Provide the (X, Y) coordinate of the cell's center where the given text is located.  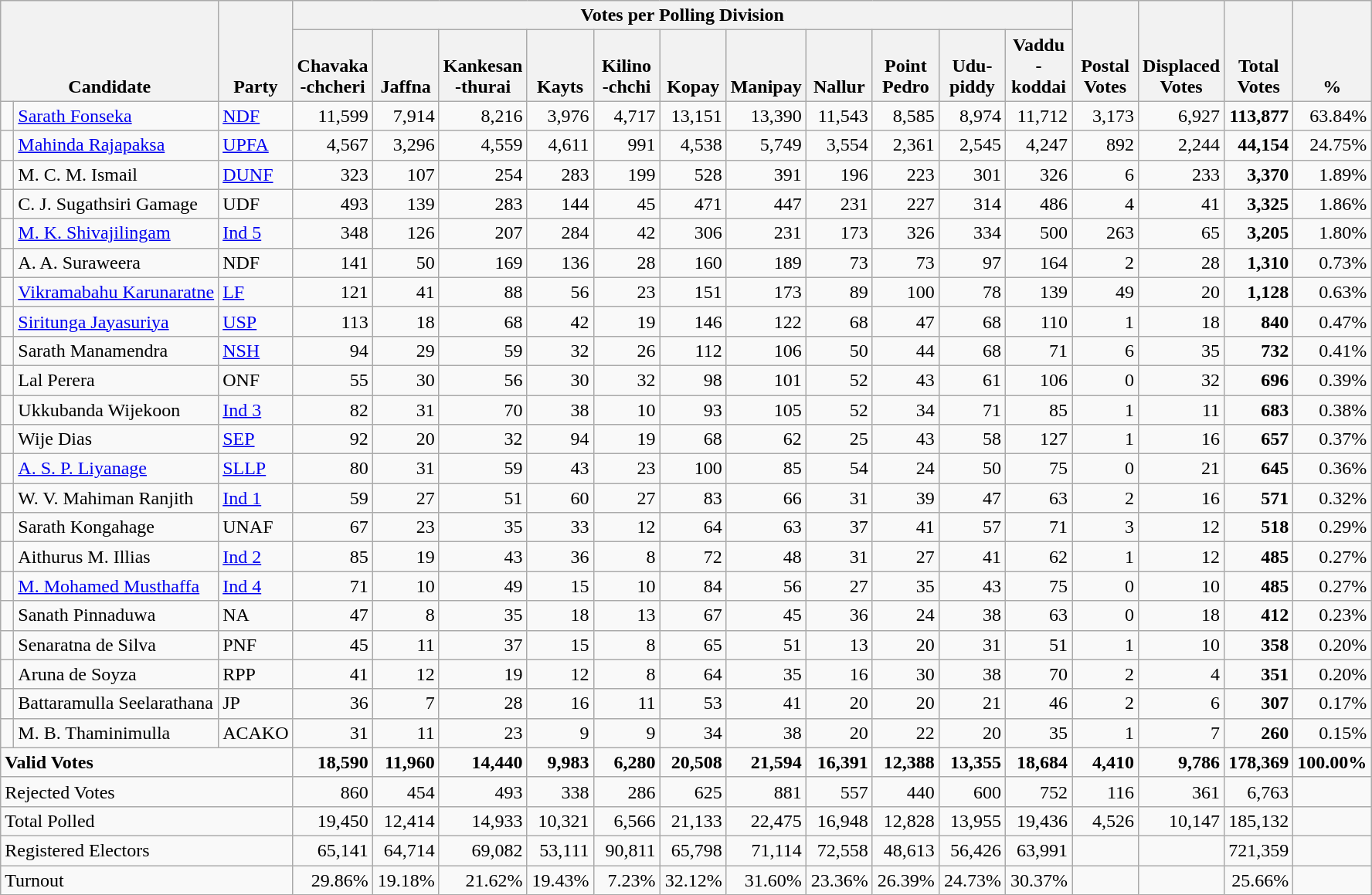
63.84% (1332, 116)
696 (1259, 380)
107 (406, 175)
645 (1259, 469)
6,566 (627, 821)
Registered Electors (147, 850)
10,147 (1182, 821)
USP (256, 321)
Ukkubanda Wijekoon (116, 410)
113,877 (1259, 116)
84 (693, 586)
12,828 (905, 821)
1,128 (1259, 292)
Chavaka-chcheri (332, 66)
65,141 (332, 850)
SLLP (256, 469)
48,613 (905, 850)
440 (905, 792)
11,960 (406, 762)
82 (332, 410)
3,205 (1259, 233)
NSH (256, 351)
83 (693, 498)
NA (256, 615)
860 (332, 792)
6,280 (627, 762)
260 (1259, 733)
528 (693, 175)
169 (483, 263)
UDF (256, 204)
13,355 (972, 762)
Aithurus M. Illias (116, 557)
Sanath Pinnaduwa (116, 615)
22,475 (766, 821)
121 (332, 292)
72 (693, 557)
571 (1259, 498)
1.80% (1332, 233)
60 (560, 498)
2,545 (972, 145)
69,082 (483, 850)
25.66% (1259, 880)
4,526 (1105, 821)
16,948 (839, 821)
8,974 (972, 116)
A. A. Suraweera (116, 263)
625 (693, 792)
0.17% (1332, 703)
Nallur (839, 66)
ONF (256, 380)
UNAF (256, 527)
14,933 (483, 821)
207 (483, 233)
1.86% (1332, 204)
61 (972, 380)
307 (1259, 703)
1.89% (1332, 175)
7,914 (406, 116)
Party (256, 51)
Sarath Manamendra (116, 351)
4,559 (483, 145)
31.60% (766, 880)
RPP (256, 674)
30.37% (1038, 880)
3 (1105, 527)
M. C. M. Ismail (116, 175)
6,927 (1182, 116)
19,436 (1038, 821)
263 (1105, 233)
58 (972, 439)
12,414 (406, 821)
100.00% (1332, 762)
518 (1259, 527)
78 (972, 292)
Valid Votes (147, 762)
16,391 (839, 762)
48 (766, 557)
33 (560, 527)
18,684 (1038, 762)
Kankesan-thurai (483, 66)
284 (560, 233)
Sarath Fonseka (116, 116)
348 (332, 233)
122 (766, 321)
136 (560, 263)
19.43% (560, 880)
53 (693, 703)
Ind 2 (256, 557)
0.39% (1332, 380)
21,133 (693, 821)
8,585 (905, 116)
Aruna de Soyza (116, 674)
11,599 (332, 116)
447 (766, 204)
306 (693, 233)
0.37% (1332, 439)
Ind 1 (256, 498)
Rejected Votes (147, 792)
44,154 (1259, 145)
881 (766, 792)
46 (1038, 703)
4,611 (560, 145)
4,538 (693, 145)
Total Votes (1259, 51)
116 (1105, 792)
4,247 (1038, 145)
65,798 (693, 850)
721,359 (1259, 850)
471 (693, 204)
3,173 (1105, 116)
752 (1038, 792)
6,763 (1259, 792)
Total Polled (147, 821)
4,717 (627, 116)
Vikramabahu Karunaratne (116, 292)
2,244 (1182, 145)
21,594 (766, 762)
0.32% (1332, 498)
1,310 (1259, 263)
2,361 (905, 145)
254 (483, 175)
C. J. Sugathsiri Gamage (116, 204)
UPFA (256, 145)
63,991 (1038, 850)
LF (256, 292)
24.73% (972, 880)
3,296 (406, 145)
23.36% (839, 880)
56,426 (972, 850)
5,749 (766, 145)
160 (693, 263)
PointPedro (905, 66)
199 (627, 175)
66 (766, 498)
991 (627, 145)
54 (839, 469)
W. V. Mahiman Ranjith (116, 498)
39 (905, 498)
93 (693, 410)
13,151 (693, 116)
164 (1038, 263)
314 (972, 204)
0.36% (1332, 469)
840 (1259, 321)
146 (693, 321)
0.23% (1332, 615)
500 (1038, 233)
Senaratna de Silva (116, 645)
Ind 3 (256, 410)
185,132 (1259, 821)
90,811 (627, 850)
223 (905, 175)
Kayts (560, 66)
Wije Dias (116, 439)
126 (406, 233)
0.63% (1332, 292)
657 (1259, 439)
19.18% (406, 880)
DUNF (256, 175)
53,111 (560, 850)
88 (483, 292)
M. K. Shivajilingam (116, 233)
7.23% (627, 880)
486 (1038, 204)
101 (766, 380)
19,450 (332, 821)
600 (972, 792)
127 (1038, 439)
12,388 (905, 762)
Manipay (766, 66)
112 (693, 351)
334 (972, 233)
196 (839, 175)
9,786 (1182, 762)
14,440 (483, 762)
PNF (256, 645)
18,590 (332, 762)
4,410 (1105, 762)
Siritunga Jayasuriya (116, 321)
0.73% (1332, 263)
13,955 (972, 821)
141 (332, 263)
412 (1259, 615)
0.15% (1332, 733)
351 (1259, 674)
4,567 (332, 145)
Turnout (147, 880)
Ind 4 (256, 586)
Ind 5 (256, 233)
80 (332, 469)
M. Mohamed Musthaffa (116, 586)
JP (256, 703)
892 (1105, 145)
144 (560, 204)
97 (972, 263)
113 (332, 321)
21.62% (483, 880)
286 (627, 792)
0.41% (1332, 351)
358 (1259, 645)
11,712 (1038, 116)
178,369 (1259, 762)
105 (766, 410)
Sarath Kongahage (116, 527)
Lal Perera (116, 380)
32.12% (693, 880)
29 (406, 351)
% (1332, 51)
454 (406, 792)
3,370 (1259, 175)
233 (1182, 175)
Candidate (110, 51)
A. S. P. Liyanage (116, 469)
20,508 (693, 762)
SEP (256, 439)
ACAKO (256, 733)
DisplacedVotes (1182, 51)
683 (1259, 410)
44 (905, 351)
557 (839, 792)
361 (1182, 792)
301 (972, 175)
29.86% (332, 880)
0.29% (1332, 527)
11,543 (839, 116)
3,554 (839, 145)
189 (766, 263)
0.47% (1332, 321)
Udu-piddy (972, 66)
55 (332, 380)
PostalVotes (1105, 51)
25 (839, 439)
13,390 (766, 116)
0.38% (1332, 410)
8,216 (483, 116)
151 (693, 292)
3,325 (1259, 204)
10,321 (560, 821)
26 (627, 351)
9,983 (560, 762)
Mahinda Rajapaksa (116, 145)
Jaffna (406, 66)
92 (332, 439)
Vaddu-koddai (1038, 66)
Votes per Polling Division (682, 15)
64,714 (406, 850)
Kopay (693, 66)
57 (972, 527)
M. B. Thaminimulla (116, 733)
26.39% (905, 880)
323 (332, 175)
732 (1259, 351)
98 (693, 380)
89 (839, 292)
338 (560, 792)
71,114 (766, 850)
Kilino-chchi (627, 66)
227 (905, 204)
391 (766, 175)
110 (1038, 321)
Battaramulla Seelarathana (116, 703)
24.75% (1332, 145)
3,976 (560, 116)
72,558 (839, 850)
22 (905, 733)
